Locate the cell with the specified text and output its (X, Y) center coordinate. 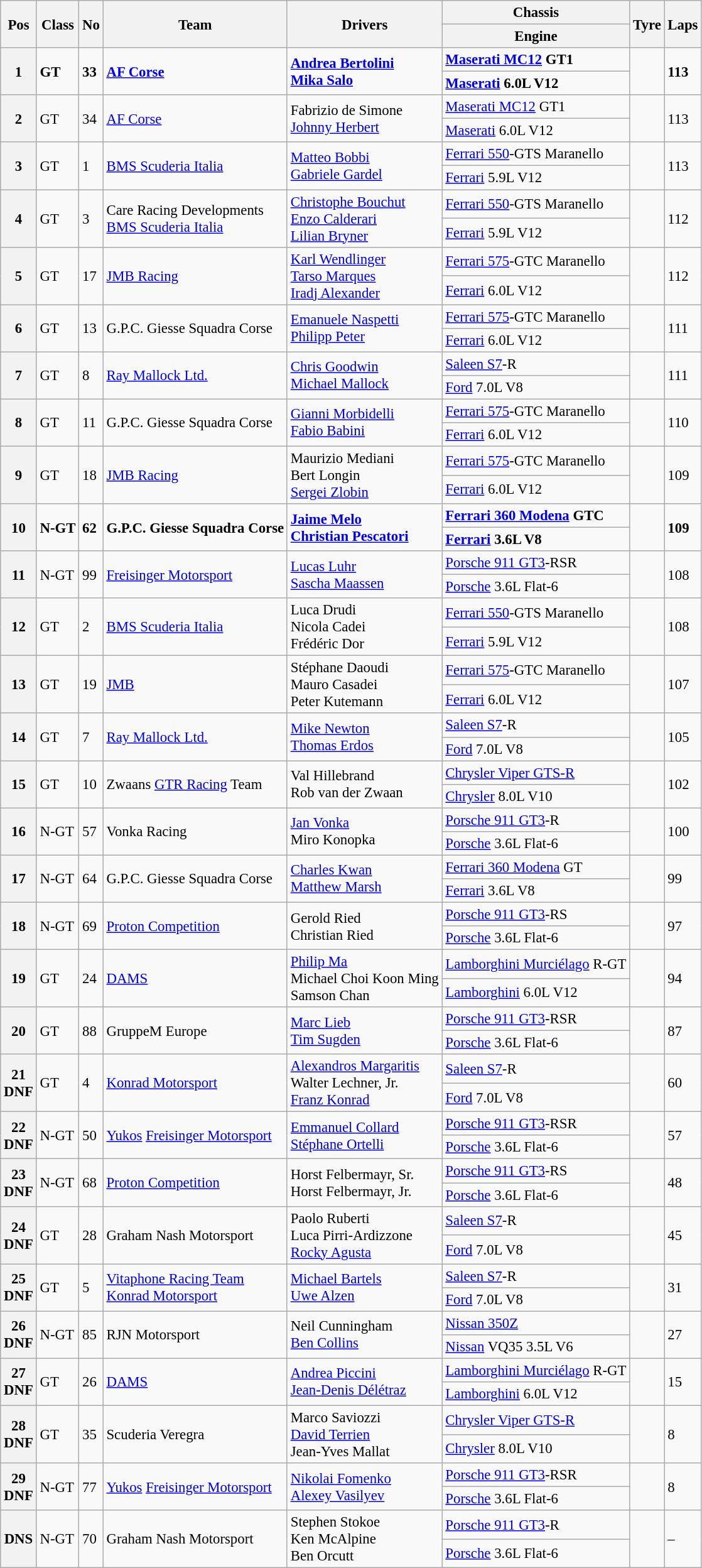
Ferrari 360 Modena GT (536, 867)
Christophe Bouchut Enzo Calderari Lilian Bryner (364, 219)
68 (91, 1182)
Lucas Luhr Sascha Maassen (364, 574)
Laps (683, 24)
45 (683, 1235)
50 (91, 1136)
60 (683, 1083)
94 (683, 979)
107 (683, 685)
70 (91, 1539)
Alexandros Margaritis Walter Lechner, Jr. Franz Konrad (364, 1083)
Konrad Motorsport (195, 1083)
Scuderia Veregra (195, 1434)
31 (683, 1288)
Luca Drudi Nicola Cadei Frédéric Dor (364, 627)
6 (19, 328)
Team (195, 24)
Engine (536, 36)
Stephen Stokoe Ken McAlpine Ben Orcutt (364, 1539)
77 (91, 1486)
GruppeM Europe (195, 1030)
JMB (195, 685)
Emanuele Naspetti Philipp Peter (364, 328)
Paolo Ruberti Luca Pirri-Ardizzone Rocky Agusta (364, 1235)
28 (91, 1235)
88 (91, 1030)
Emmanuel Collard Stéphane Ortelli (364, 1136)
Gianni Morbidelli Fabio Babini (364, 422)
Jaime Melo Christian Pescatori (364, 528)
23DNF (19, 1182)
16 (19, 832)
Stéphane Daoudi Mauro Casadei Peter Kutemann (364, 685)
Vonka Racing (195, 832)
20 (19, 1030)
Jan Vonka Miro Konopka (364, 832)
85 (91, 1334)
64 (91, 878)
26 (91, 1382)
Matteo Bobbi Gabriele Gardel (364, 166)
Chris Goodwin Michael Mallock (364, 376)
Andrea Bertolini Mika Salo (364, 72)
35 (91, 1434)
Karl Wendlinger Tarso Marques Iradj Alexander (364, 276)
Drivers (364, 24)
Neil Cunningham Ben Collins (364, 1334)
Care Racing Developments BMS Scuderia Italia (195, 219)
27 (683, 1334)
27DNF (19, 1382)
Nissan 350Z (536, 1323)
Nissan VQ35 3.5L V6 (536, 1347)
48 (683, 1182)
Class (58, 24)
29DNF (19, 1486)
87 (683, 1030)
Mike Newton Thomas Erdos (364, 738)
Nikolai Fomenko Alexey Vasilyev (364, 1486)
Zwaans GTR Racing Team (195, 784)
24DNF (19, 1235)
34 (91, 118)
62 (91, 528)
Tyre (647, 24)
100 (683, 832)
26DNF (19, 1334)
Andrea Piccini Jean-Denis Délétraz (364, 1382)
9 (19, 475)
Marc Lieb Tim Sugden (364, 1030)
25DNF (19, 1288)
RJN Motorsport (195, 1334)
Marco Saviozzi David Terrien Jean-Yves Mallat (364, 1434)
24 (91, 979)
Ferrari 360 Modena GTC (536, 516)
33 (91, 72)
DNS (19, 1539)
Fabrizio de Simone Johnny Herbert (364, 118)
Chassis (536, 13)
110 (683, 422)
Freisinger Motorsport (195, 574)
97 (683, 926)
22DNF (19, 1136)
28DNF (19, 1434)
Horst Felbermayr, Sr. Horst Felbermayr, Jr. (364, 1182)
Val Hillebrand Rob van der Zwaan (364, 784)
Vitaphone Racing Team Konrad Motorsport (195, 1288)
102 (683, 784)
No (91, 24)
14 (19, 738)
21DNF (19, 1083)
Pos (19, 24)
– (683, 1539)
Charles Kwan Matthew Marsh (364, 878)
Maurizio Mediani Bert Longin Sergei Zlobin (364, 475)
69 (91, 926)
12 (19, 627)
Philip Ma Michael Choi Koon Ming Samson Chan (364, 979)
Gerold Ried Christian Ried (364, 926)
Michael Bartels Uwe Alzen (364, 1288)
105 (683, 738)
